Output the [X, Y] coordinate of the center of the cell containing the given text.  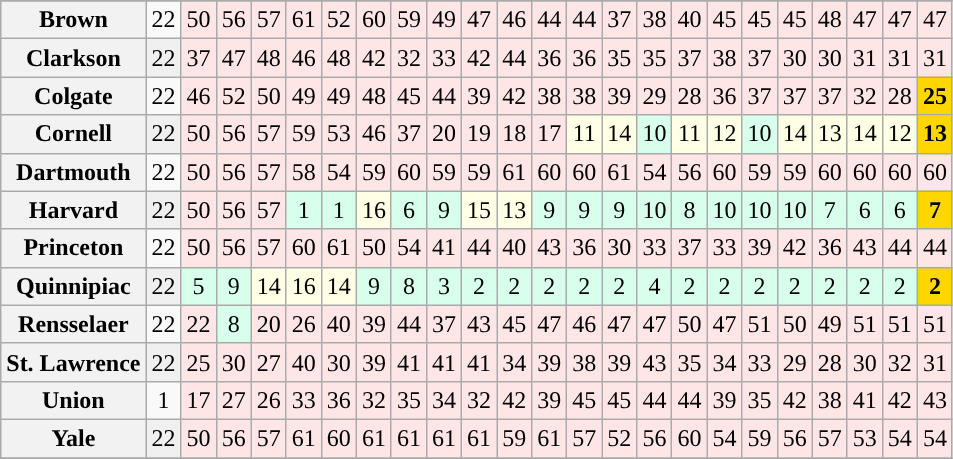
19 [480, 134]
Colgate [74, 96]
Cornell [74, 134]
St. Lawrence [74, 362]
15 [480, 210]
18 [514, 134]
Dartmouth [74, 172]
Yale [74, 438]
5 [198, 286]
Union [74, 400]
4 [654, 286]
Clarkson [74, 58]
Brown [74, 20]
Princeton [74, 248]
3 [444, 286]
Rensselaer [74, 324]
58 [304, 172]
Quinnipiac [74, 286]
Harvard [74, 210]
